Determine the (x, y) coordinate at the center of the cell enclosing the given text.  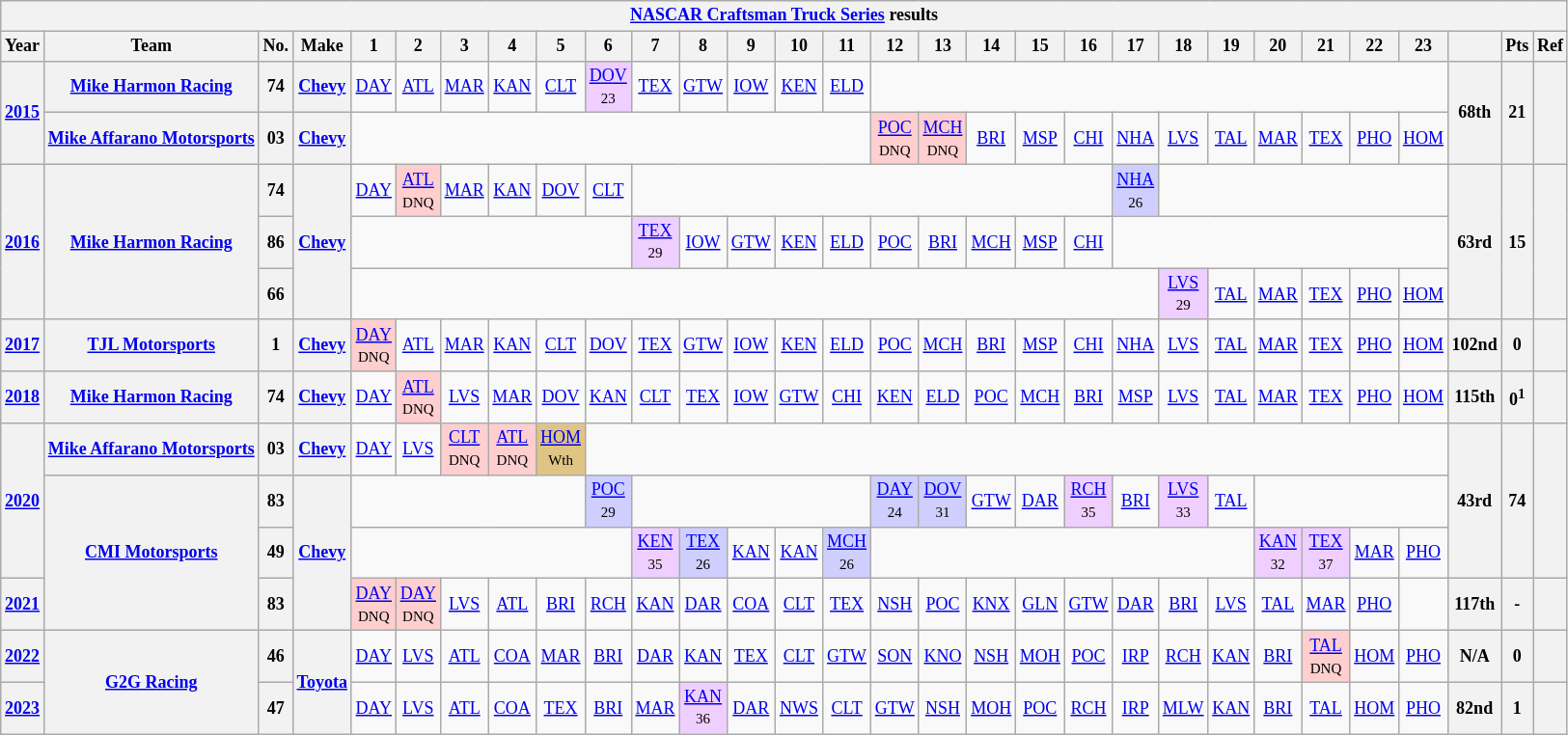
MLW (1183, 708)
NWS (799, 708)
LVS33 (1183, 501)
- (1517, 605)
82nd (1474, 708)
KAN36 (703, 708)
KNO (943, 656)
20 (1279, 46)
TJL Motorsports (151, 345)
GLN (1040, 605)
63rd (1474, 241)
11 (847, 46)
17 (1136, 46)
No. (276, 46)
01 (1517, 397)
2 (418, 46)
CMI Motorsports (151, 552)
Year (23, 46)
115th (1474, 397)
TEX37 (1326, 553)
POCDNQ (894, 139)
Ref (1551, 46)
DAY24 (894, 501)
N/A (1474, 656)
3 (464, 46)
RCH35 (1088, 501)
MCHDNQ (943, 139)
8 (703, 46)
NHA26 (1136, 190)
66 (276, 294)
2017 (23, 345)
2020 (23, 502)
NASCAR Craftsman Truck Series results (784, 15)
22 (1374, 46)
TEX26 (703, 553)
9 (751, 46)
Team (151, 46)
2016 (23, 241)
POC29 (608, 501)
2021 (23, 605)
G2G Racing (151, 681)
2023 (23, 708)
43rd (1474, 502)
MCH26 (847, 553)
DOV31 (943, 501)
TEX29 (655, 242)
23 (1424, 46)
HOMWth (562, 449)
16 (1088, 46)
2015 (23, 112)
19 (1231, 46)
Pts (1517, 46)
46 (276, 656)
102nd (1474, 345)
49 (276, 553)
TALDNQ (1326, 656)
2018 (23, 397)
Make (322, 46)
KNX (992, 605)
68th (1474, 112)
117th (1474, 605)
CLTDNQ (464, 449)
7 (655, 46)
12 (894, 46)
18 (1183, 46)
SON (894, 656)
13 (943, 46)
LVS29 (1183, 294)
DOV23 (608, 87)
86 (276, 242)
4 (512, 46)
Toyota (322, 681)
14 (992, 46)
2022 (23, 656)
KEN35 (655, 553)
47 (276, 708)
6 (608, 46)
5 (562, 46)
10 (799, 46)
KAN32 (1279, 553)
